For the text-containing cell, return its midpoint in [X, Y] coordinate format. 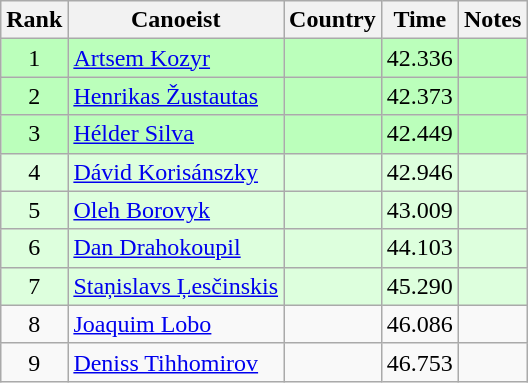
Oleh Borovyk [176, 210]
Henrikas Žustautas [176, 96]
8 [34, 324]
46.086 [420, 324]
Staņislavs Ļesčinskis [176, 286]
3 [34, 134]
Time [420, 20]
4 [34, 172]
6 [34, 248]
42.336 [420, 58]
Deniss Tihhomirov [176, 362]
45.290 [420, 286]
Rank [34, 20]
Notes [492, 20]
Canoeist [176, 20]
Hélder Silva [176, 134]
42.946 [420, 172]
Dan Drahokoupil [176, 248]
42.373 [420, 96]
1 [34, 58]
Dávid Korisánszky [176, 172]
2 [34, 96]
43.009 [420, 210]
Artsem Kozyr [176, 58]
9 [34, 362]
Country [333, 20]
5 [34, 210]
44.103 [420, 248]
Joaquim Lobo [176, 324]
42.449 [420, 134]
7 [34, 286]
46.753 [420, 362]
